Locate the cell with the specified text and output its [x, y] center coordinate. 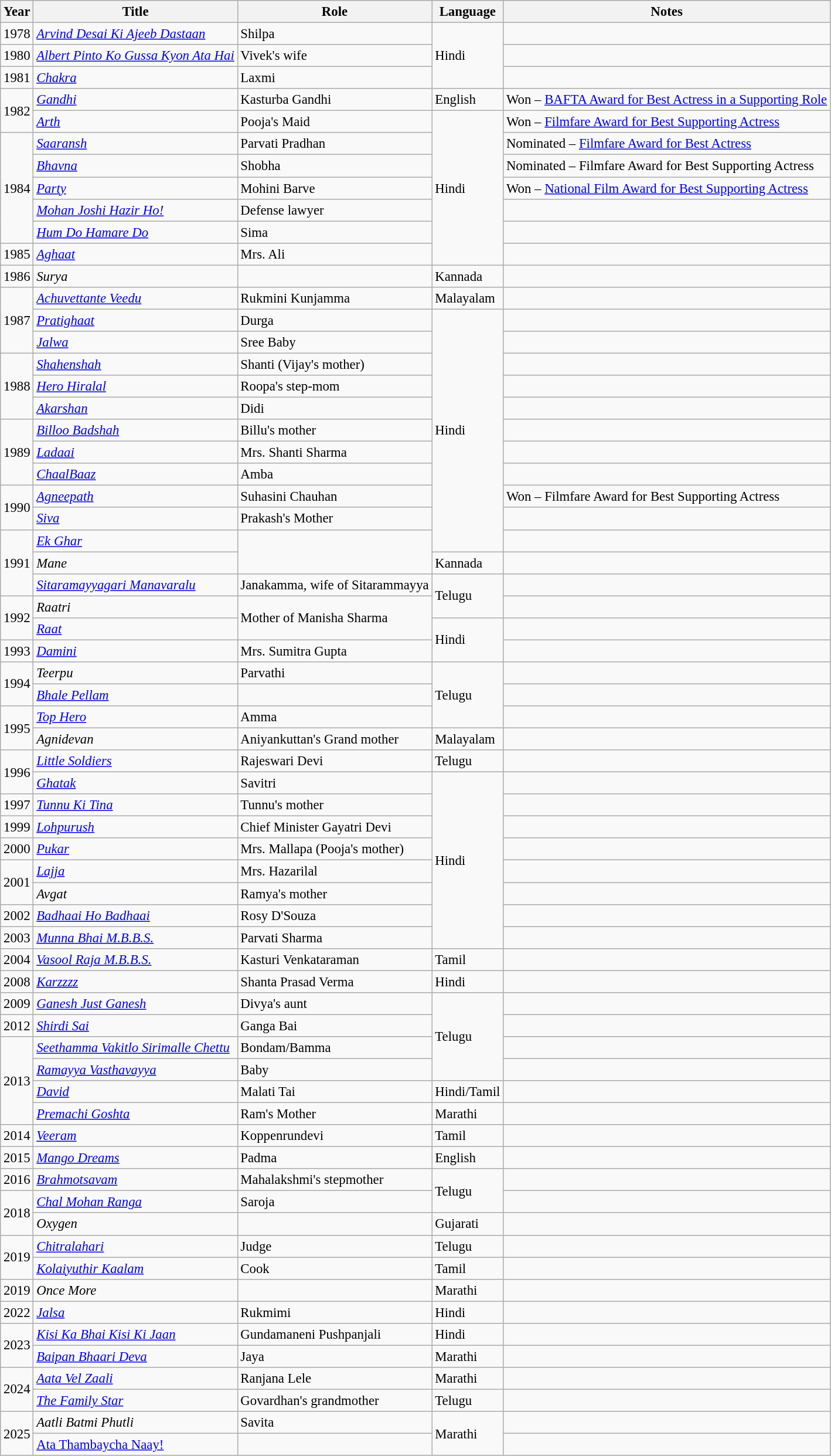
Won – National Film Award for Best Supporting Actress [667, 188]
2001 [17, 882]
Seethamma Vakitlo Sirimalle Chettu [135, 1048]
Raatri [135, 607]
Shobha [335, 166]
Ram's Mother [335, 1114]
1989 [17, 453]
1988 [17, 386]
Saroja [335, 1202]
Amma [335, 717]
Aniyankuttan's Grand mother [335, 739]
Padma [335, 1158]
1999 [17, 827]
Nominated – Filmfare Award for Best Actress [667, 144]
Ek Ghar [135, 541]
Avgat [135, 894]
Parvathi [335, 673]
Mahalakshmi's stepmother [335, 1180]
Shirdi Sai [135, 1026]
1978 [17, 34]
Agneepath [135, 497]
Raat [135, 629]
2013 [17, 1081]
Jaya [335, 1356]
Nominated – Filmfare Award for Best Supporting Actress [667, 166]
Ladaai [135, 453]
Shilpa [335, 34]
Ganesh Just Ganesh [135, 1004]
Chal Mohan Ranga [135, 1202]
Party [135, 188]
Shanti (Vijay's mother) [335, 364]
Mrs. Mallapa (Pooja's mother) [335, 850]
Kisi Ka Bhai Kisi Ki Jaan [135, 1335]
Vasool Raja M.B.B.S. [135, 959]
Mane [135, 563]
Jalwa [135, 342]
Rukmini Kunjamma [335, 298]
Achuvettante Veedu [135, 298]
Gandhi [135, 100]
Teerpu [135, 673]
Mohan Joshi Hazir Ho! [135, 210]
2002 [17, 915]
Arth [135, 122]
Mrs. Ali [335, 254]
Malati Tai [335, 1092]
1991 [17, 563]
Bhavna [135, 166]
Pratighaat [135, 320]
Lajja [135, 871]
Albert Pinto Ko Gussa Kyon Ata Hai [135, 56]
1994 [17, 684]
Rosy D'Souza [335, 915]
Chief Minister Gayatri Devi [335, 827]
Amba [335, 474]
The Family Star [135, 1400]
1986 [17, 276]
Jalsa [135, 1312]
Ghatak [135, 783]
Ramya's mother [335, 894]
1984 [17, 188]
1987 [17, 320]
Kasturba Gandhi [335, 100]
Laxmi [335, 78]
Role [335, 12]
Notes [667, 12]
Billoo Badshah [135, 430]
Shanta Prasad Verma [335, 982]
Mango Dreams [135, 1158]
Badhaai Ho Badhaai [135, 915]
Hindi/Tamil [468, 1092]
Brahmotsavam [135, 1180]
Tunnu's mother [335, 805]
Little Soldiers [135, 761]
Roopa's step-mom [335, 386]
Won – BAFTA Award for Best Actress in a Supporting Role [667, 100]
Govardhan's grandmother [335, 1400]
Ramayya Vasthavayya [135, 1070]
Rajeswari Devi [335, 761]
1982 [17, 110]
David [135, 1092]
Shahenshah [135, 364]
Karzzzz [135, 982]
Ata Thambaycha Naay! [135, 1445]
Gujarati [468, 1224]
Siva [135, 519]
Chakra [135, 78]
Once More [135, 1290]
Parvati Sharma [335, 938]
Year [17, 12]
Billu's mother [335, 430]
Mother of Manisha Sharma [335, 618]
2000 [17, 850]
1985 [17, 254]
Defense lawyer [335, 210]
2023 [17, 1345]
Saaransh [135, 144]
ChaalBaaz [135, 474]
Ranjana Lele [335, 1379]
2012 [17, 1026]
Mohini Barve [335, 188]
Agnidevan [135, 739]
Top Hero [135, 717]
Akarshan [135, 409]
Munna Bhai M.B.B.S. [135, 938]
Baby [335, 1070]
2003 [17, 938]
Veeram [135, 1136]
1992 [17, 618]
2025 [17, 1433]
Lohpurush [135, 827]
Hum Do Hamare Do [135, 232]
2022 [17, 1312]
1981 [17, 78]
Didi [335, 409]
Savitri [335, 783]
Bondam/Bamma [335, 1048]
Janakamma, wife of Sitarammayya [335, 585]
1993 [17, 651]
Koppenrundevi [335, 1136]
2014 [17, 1136]
Rukmimi [335, 1312]
Damini [135, 651]
Oxygen [135, 1224]
Arvind Desai Ki Ajeeb Dastaan [135, 34]
Mrs. Hazarilal [335, 871]
Premachi Goshta [135, 1114]
Savita [335, 1423]
Suhasini Chauhan [335, 497]
2009 [17, 1004]
Title [135, 12]
Cook [335, 1268]
Sree Baby [335, 342]
Bhale Pellam [135, 695]
2015 [17, 1158]
1995 [17, 728]
Tunnu Ki Tina [135, 805]
1997 [17, 805]
Mrs. Sumitra Gupta [335, 651]
Sitaramayyagari Manavaralu [135, 585]
Chitralahari [135, 1246]
Judge [335, 1246]
Divya's aunt [335, 1004]
Prakash's Mother [335, 519]
Ganga Bai [335, 1026]
1996 [17, 772]
Kasturi Venkataraman [335, 959]
Durga [335, 320]
2018 [17, 1213]
Aatli Batmi Phutli [135, 1423]
2024 [17, 1390]
Hero Hiralal [135, 386]
2016 [17, 1180]
Kolaiyuthir Kaalam [135, 1268]
Surya [135, 276]
1980 [17, 56]
1990 [17, 508]
Pooja's Maid [335, 122]
Vivek's wife [335, 56]
2004 [17, 959]
Gundamaneni Pushpanjali [335, 1335]
Aghaat [135, 254]
2008 [17, 982]
Mrs. Shanti Sharma [335, 453]
Pukar [135, 850]
Parvati Pradhan [335, 144]
Sima [335, 232]
Baipan Bhaari Deva [135, 1356]
Language [468, 12]
Aata Vel Zaali [135, 1379]
